Output the [X, Y] coordinate of the center of the cell containing the given text.  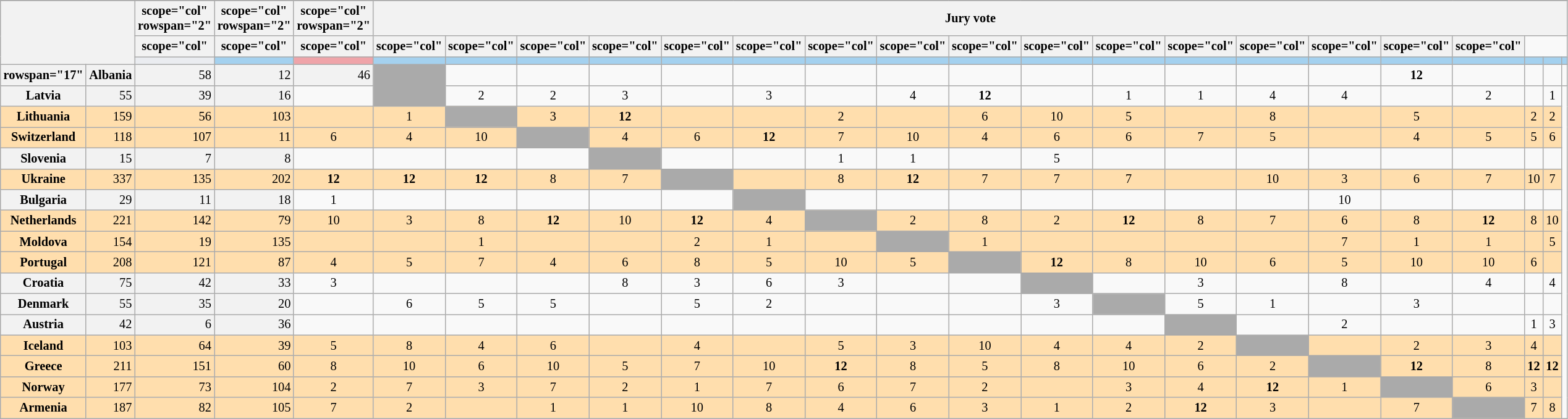
rowspan="17" [43, 75]
82 [174, 408]
73 [174, 387]
Iceland [43, 345]
75 [110, 283]
Netherlands [43, 221]
187 [110, 408]
154 [110, 242]
211 [110, 366]
Denmark [43, 304]
177 [110, 387]
Slovenia [43, 158]
104 [255, 387]
15 [110, 158]
221 [110, 221]
87 [255, 262]
337 [110, 179]
79 [255, 221]
Austria [43, 324]
56 [174, 117]
Croatia [43, 283]
18 [255, 200]
Lithuania [43, 117]
202 [255, 179]
105 [255, 408]
58 [174, 75]
19 [174, 242]
20 [255, 304]
33 [255, 283]
Bulgaria [43, 200]
60 [255, 366]
29 [110, 200]
Albania [110, 75]
64 [174, 345]
Portugal [43, 262]
Jury vote [970, 18]
Greece [43, 366]
151 [174, 366]
36 [255, 324]
Ukraine [43, 179]
Latvia [43, 96]
Armenia [43, 408]
142 [174, 221]
Switzerland [43, 137]
46 [334, 75]
159 [110, 117]
Moldova [43, 242]
35 [174, 304]
208 [110, 262]
107 [174, 137]
16 [255, 96]
Norway [43, 387]
118 [110, 137]
121 [174, 262]
